Return [X, Y] of the center of cell containing provided text 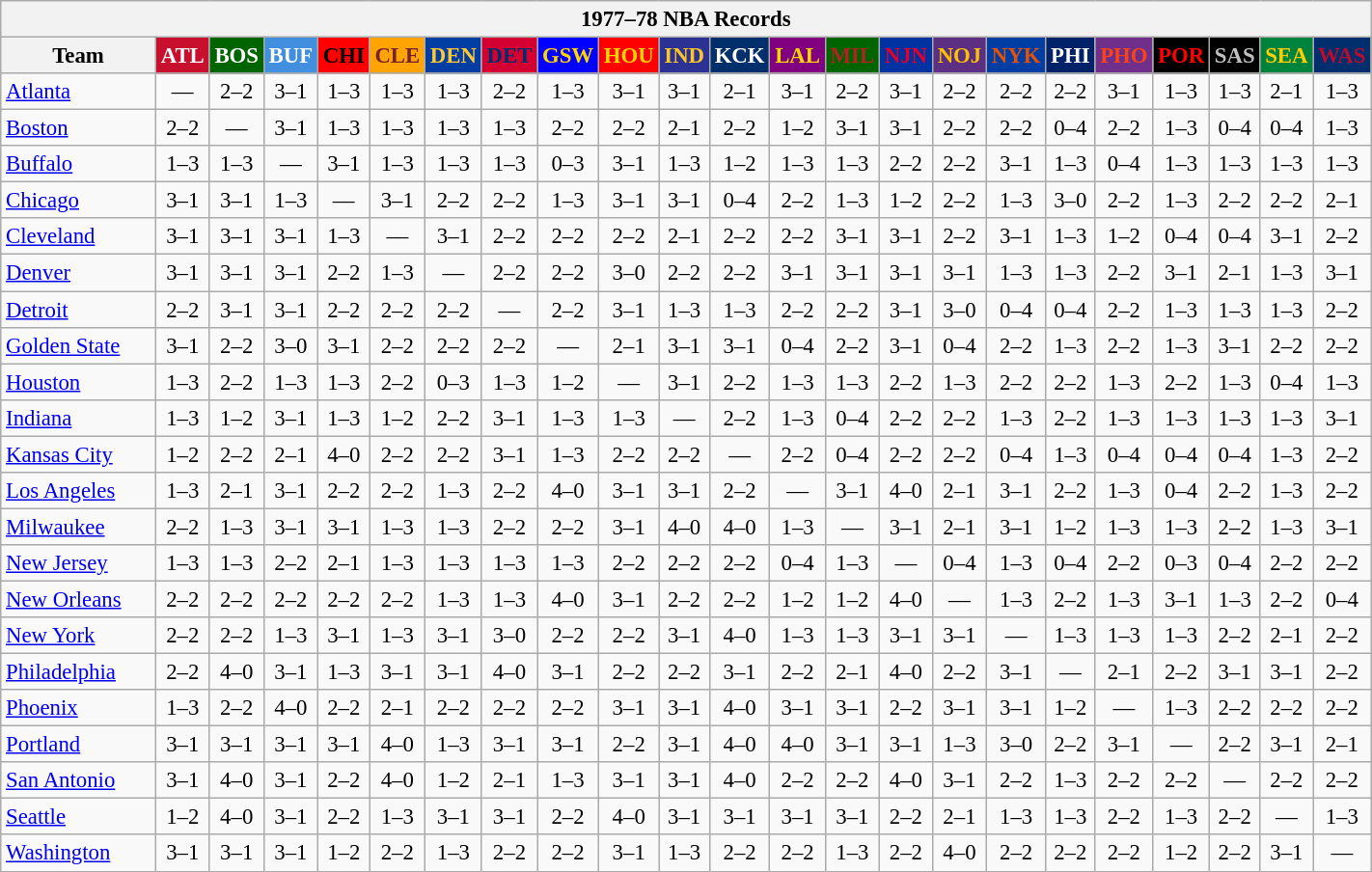
Detroit [79, 310]
CLE [398, 56]
1977–78 NBA Records [686, 19]
Denver [79, 273]
IND [684, 56]
Houston [79, 382]
SEA [1287, 56]
PHI [1071, 56]
Atlanta [79, 92]
Kansas City [79, 454]
Milwaukee [79, 527]
BOS [236, 56]
Chicago [79, 201]
Washington [79, 854]
Buffalo [79, 164]
GSW [568, 56]
DET [509, 56]
Boston [79, 128]
MIL [852, 56]
HOU [629, 56]
ATL [182, 56]
KCK [739, 56]
LAL [797, 56]
New York [79, 636]
Portland [79, 745]
Philadelphia [79, 672]
WAS [1342, 56]
NJN [905, 56]
CHI [343, 56]
NOJ [959, 56]
New Orleans [79, 599]
DEN [453, 56]
New Jersey [79, 563]
POR [1181, 56]
NYK [1017, 56]
Team [79, 56]
Phoenix [79, 708]
Golden State [79, 345]
Los Angeles [79, 491]
Indiana [79, 418]
Seattle [79, 817]
Cleveland [79, 236]
PHO [1124, 56]
SAS [1234, 56]
BUF [290, 56]
San Antonio [79, 780]
